Detect which cell encompasses the target text, then output its (X, Y) center coordinate. 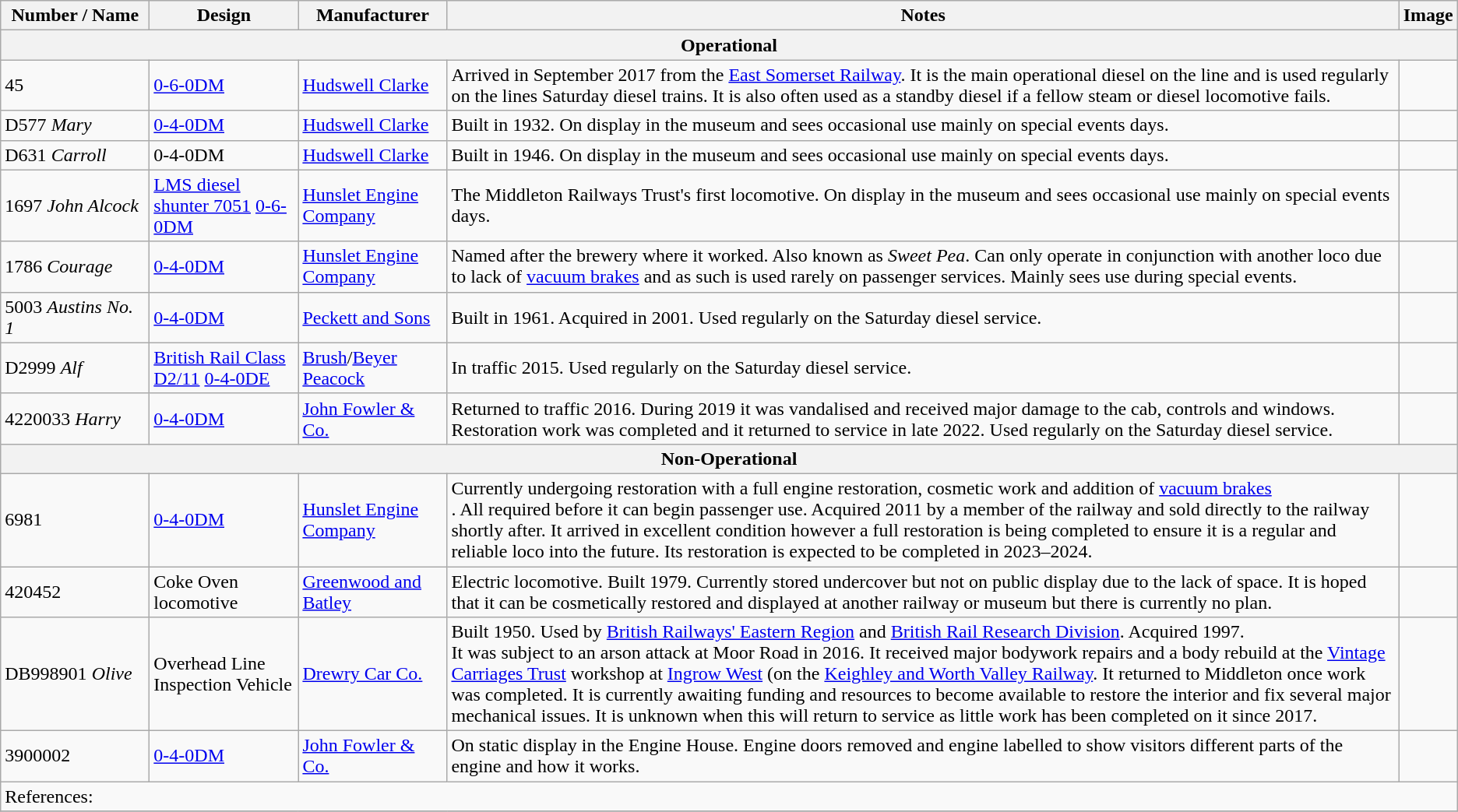
Notes (923, 16)
British Rail Class D2/11 0-4-0DE (224, 367)
References: (729, 796)
D577 Mary (75, 125)
45 (75, 86)
1786 Courage (75, 266)
D2999 Alf (75, 367)
Number / Name (75, 16)
Greenwood and Batley (372, 592)
On static display in the Engine House. Engine doors removed and engine labelled to show visitors different parts of the engine and how it works. (923, 757)
3900002 (75, 757)
In traffic 2015. Used regularly on the Saturday diesel service. (923, 367)
Built in 1946. On display in the museum and sees occasional use mainly on special events days. (923, 155)
1697 John Alcock (75, 206)
Peckett and Sons (372, 318)
Design (224, 16)
6981 (75, 520)
4220033 Harry (75, 419)
LMS diesel shunter 7051 0-6-0DM (224, 206)
Drewry Car Co. (372, 674)
5003 Austins No. 1 (75, 318)
Image (1428, 16)
Overhead Line Inspection Vehicle (224, 674)
0-6-0DM (224, 86)
Manufacturer (372, 16)
D631 Carroll (75, 155)
Built in 1932. On display in the museum and sees occasional use mainly on special events days. (923, 125)
Non-Operational (729, 459)
Built in 1961. Acquired in 2001. Used regularly on the Saturday diesel service. (923, 318)
Coke Oven locomotive (224, 592)
The Middleton Railways Trust's first locomotive. On display in the museum and sees occasional use mainly on special events days. (923, 206)
420452 (75, 592)
DB998901 Olive (75, 674)
Operational (729, 45)
Brush/Beyer Peacock (372, 367)
